Search for the cell housing the specified text and yield its [x, y] center coordinate. 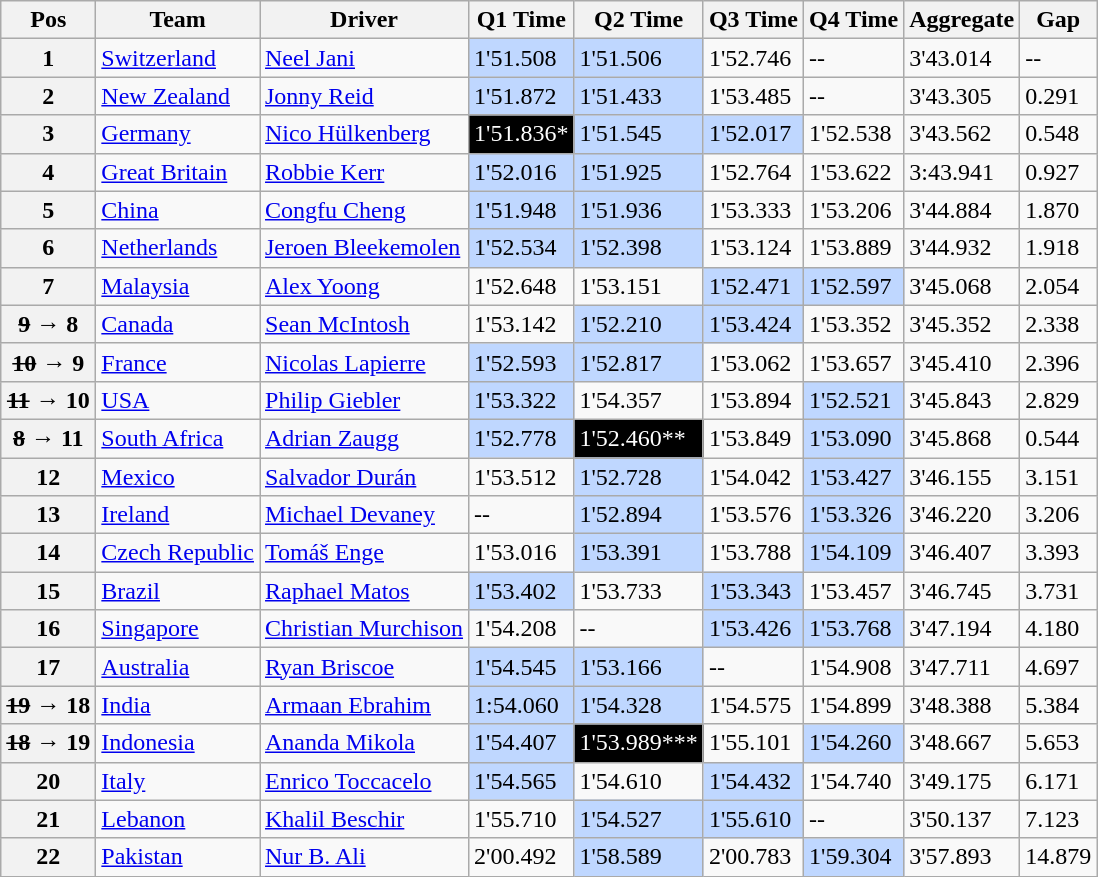
1'51.545 [638, 134]
3'44.932 [962, 248]
3'47.194 [962, 629]
7 [48, 286]
4.697 [1058, 667]
3'46.220 [962, 515]
19 → 18 [48, 705]
3.206 [1058, 515]
3.151 [1058, 477]
1'53.326 [854, 515]
1'54.042 [753, 477]
1'53.485 [753, 96]
1'54.357 [638, 400]
1'55.610 [753, 819]
3'48.388 [962, 705]
1'54.260 [854, 743]
3.393 [1058, 553]
1'53.333 [753, 210]
1'54.407 [522, 743]
1'52.534 [522, 248]
3'45.410 [962, 362]
0.291 [1058, 96]
Tomáš Enge [364, 553]
1'53.657 [854, 362]
South Africa [178, 438]
1'52.210 [638, 324]
5.384 [1058, 705]
Lebanon [178, 819]
1'52.538 [854, 134]
14 [48, 553]
1'53.576 [753, 515]
1'52.597 [854, 286]
1'53.989*** [638, 743]
Jonny Reid [364, 96]
10 → 9 [48, 362]
Congfu Cheng [364, 210]
3'49.175 [962, 781]
1'53.322 [522, 400]
1'53.424 [753, 324]
1'54.565 [522, 781]
Sean McIntosh [364, 324]
1'54.328 [638, 705]
1'53.142 [522, 324]
18 → 19 [48, 743]
Gap [1058, 20]
1'52.894 [638, 515]
Italy [178, 781]
1'53.622 [854, 172]
India [178, 705]
2'00.783 [753, 857]
1'52.017 [753, 134]
1'54.899 [854, 705]
1:54.060 [522, 705]
1'54.740 [854, 781]
1'54.109 [854, 553]
1'55.101 [753, 743]
1'53.894 [753, 400]
Robbie Kerr [364, 172]
1'52.817 [638, 362]
1'52.460** [638, 438]
15 [48, 591]
5 [48, 210]
China [178, 210]
1'54.575 [753, 705]
1'54.545 [522, 667]
Singapore [178, 629]
0.548 [1058, 134]
Nico Hülkenberg [364, 134]
Alex Yoong [364, 286]
1 [48, 58]
12 [48, 477]
2'00.492 [522, 857]
1'53.426 [753, 629]
3'46.745 [962, 591]
Philip Giebler [364, 400]
20 [48, 781]
1'53.206 [854, 210]
Pakistan [178, 857]
1'53.352 [854, 324]
Ananda Mikola [364, 743]
Pos [48, 20]
1'54.208 [522, 629]
22 [48, 857]
Salvador Durán [364, 477]
1'53.512 [522, 477]
1'55.710 [522, 819]
Jeroen Bleekemolen [364, 248]
1'53.090 [854, 438]
1'51.948 [522, 210]
USA [178, 400]
2.396 [1058, 362]
1'51.433 [638, 96]
3'43.562 [962, 134]
Driver [364, 20]
3'45.868 [962, 438]
Mexico [178, 477]
Canada [178, 324]
1'52.648 [522, 286]
6 [48, 248]
3'45.068 [962, 286]
Indonesia [178, 743]
3'46.407 [962, 553]
1'53.768 [854, 629]
1'51.508 [522, 58]
1.870 [1058, 210]
Neel Jani [364, 58]
1'53.391 [638, 553]
3'47.711 [962, 667]
8 → 11 [48, 438]
Ryan Briscoe [364, 667]
3'43.305 [962, 96]
11 → 10 [48, 400]
1'52.521 [854, 400]
1'52.593 [522, 362]
Aggregate [962, 20]
Raphael Matos [364, 591]
3'45.352 [962, 324]
1.918 [1058, 248]
1'53.166 [638, 667]
3'48.667 [962, 743]
1'58.589 [638, 857]
1'53.457 [854, 591]
Q3 Time [753, 20]
Ireland [178, 515]
1'53.788 [753, 553]
1'53.402 [522, 591]
3'44.884 [962, 210]
Q1 Time [522, 20]
1'52.746 [753, 58]
17 [48, 667]
1'54.908 [854, 667]
4 [48, 172]
Nur B. Ali [364, 857]
1'54.432 [753, 781]
Australia [178, 667]
3:43.941 [962, 172]
2.338 [1058, 324]
Nicolas Lapierre [364, 362]
Switzerland [178, 58]
1'51.836* [522, 134]
1'53.849 [753, 438]
France [178, 362]
Germany [178, 134]
1'53.343 [753, 591]
1'54.610 [638, 781]
1'51.506 [638, 58]
16 [48, 629]
14.879 [1058, 857]
Enrico Toccacelo [364, 781]
1'53.062 [753, 362]
2 [48, 96]
Czech Republic [178, 553]
6.171 [1058, 781]
5.653 [1058, 743]
Q2 Time [638, 20]
2.054 [1058, 286]
Netherlands [178, 248]
1'52.016 [522, 172]
3 [48, 134]
1'53.124 [753, 248]
Team [178, 20]
0.927 [1058, 172]
3'57.893 [962, 857]
1'59.304 [854, 857]
Malaysia [178, 286]
Adrian Zaugg [364, 438]
1'52.764 [753, 172]
Michael Devaney [364, 515]
1'54.527 [638, 819]
3'43.014 [962, 58]
1'51.872 [522, 96]
13 [48, 515]
2.829 [1058, 400]
Brazil [178, 591]
Christian Murchison [364, 629]
1'53.151 [638, 286]
9 → 8 [48, 324]
1'52.471 [753, 286]
1'52.778 [522, 438]
1'53.427 [854, 477]
0.544 [1058, 438]
3'45.843 [962, 400]
1'52.728 [638, 477]
1'53.016 [522, 553]
Q4 Time [854, 20]
3'50.137 [962, 819]
1'53.733 [638, 591]
3.731 [1058, 591]
1'53.889 [854, 248]
7.123 [1058, 819]
21 [48, 819]
Great Britain [178, 172]
3'46.155 [962, 477]
Khalil Beschir [364, 819]
New Zealand [178, 96]
1'51.936 [638, 210]
1'52.398 [638, 248]
4.180 [1058, 629]
Armaan Ebrahim [364, 705]
1'51.925 [638, 172]
